For the text-containing cell, return its midpoint in (X, Y) coordinate format. 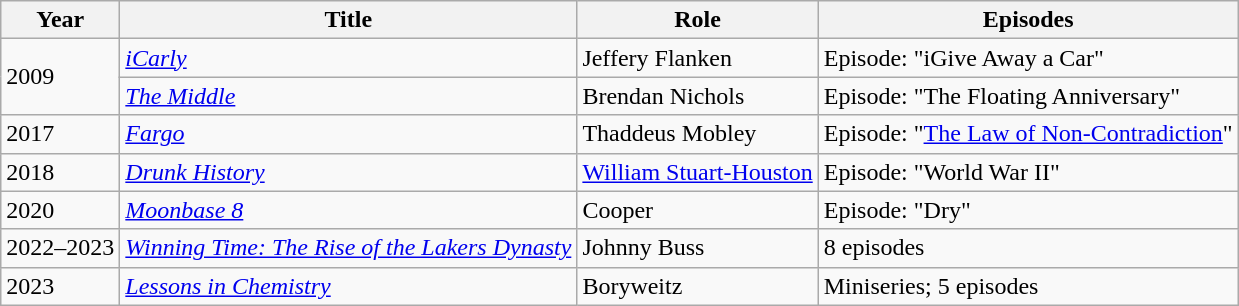
Drunk History (348, 172)
Boryweitz (698, 286)
Winning Time: The Rise of the Lakers Dynasty (348, 248)
Episode: "The Law of Non-Contradiction" (1028, 134)
iCarly (348, 58)
Title (348, 20)
Moonbase 8 (348, 210)
2009 (60, 77)
2023 (60, 286)
William Stuart-Houston (698, 172)
Lessons in Chemistry (348, 286)
Thaddeus Mobley (698, 134)
Episode: "World War II" (1028, 172)
Episode: "Dry" (1028, 210)
The Middle (348, 96)
Brendan Nichols (698, 96)
Role (698, 20)
Miniseries; 5 episodes (1028, 286)
2017 (60, 134)
Cooper (698, 210)
Johnny Buss (698, 248)
Jeffery Flanken (698, 58)
Fargo (348, 134)
8 episodes (1028, 248)
Year (60, 20)
Episode: "The Floating Anniversary" (1028, 96)
2018 (60, 172)
2020 (60, 210)
Episodes (1028, 20)
2022–2023 (60, 248)
Episode: "iGive Away a Car" (1028, 58)
